Capture the cell that displays the provided text and extract its [X, Y] central coordinate. 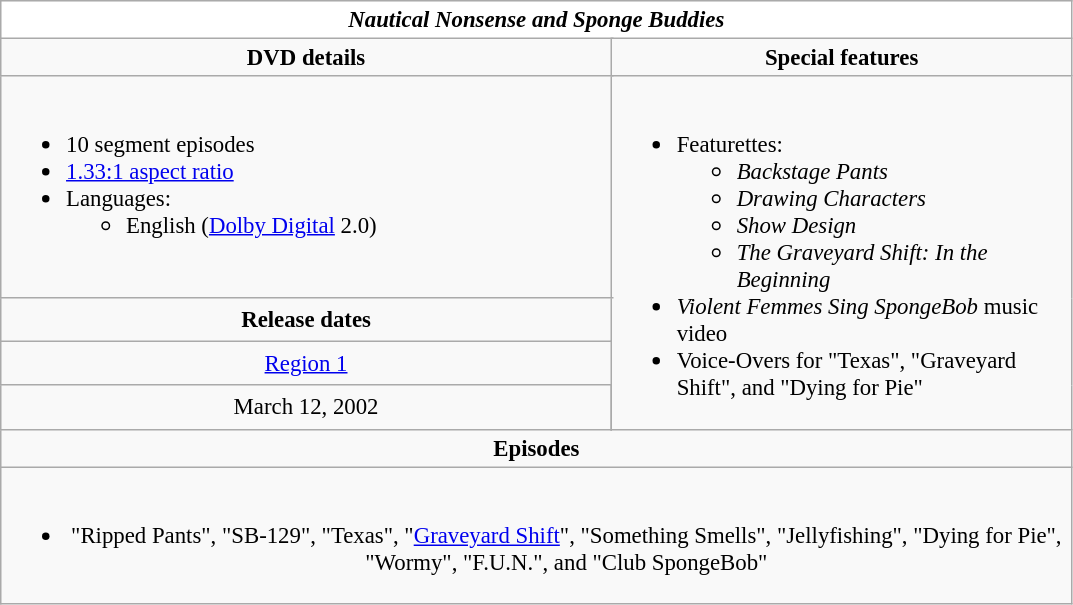
Region 1 [306, 364]
Release dates [306, 320]
10 segment episodes1.33:1 aspect ratioLanguages:English (Dolby Digital 2.0) [306, 187]
DVD details [306, 58]
Special features [842, 58]
"Ripped Pants", "SB-129", "Texas", "Graveyard Shift", "Something Smells", "Jellyfishing", "Dying for Pie", "Wormy", "F.U.N.", and "Club SpongeBob" [536, 536]
Episodes [536, 448]
March 12, 2002 [306, 408]
Nautical Nonsense and Sponge Buddies [536, 20]
